Identify which cell holds the provided text, then report its (X, Y) central coordinate. 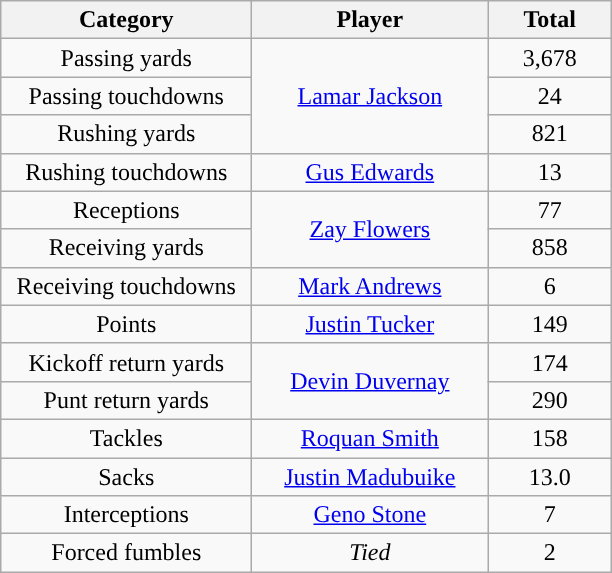
Tied (370, 553)
Receptions (126, 210)
Punt return yards (126, 400)
Kickoff return yards (126, 362)
7 (550, 515)
2 (550, 553)
13 (550, 172)
Rushing yards (126, 134)
821 (550, 134)
149 (550, 324)
858 (550, 248)
Rushing touchdowns (126, 172)
Zay Flowers (370, 229)
174 (550, 362)
Mark Andrews (370, 286)
77 (550, 210)
Devin Duvernay (370, 381)
Forced fumbles (126, 553)
Points (126, 324)
Sacks (126, 477)
Player (370, 20)
Total (550, 20)
3,678 (550, 58)
Receiving touchdowns (126, 286)
6 (550, 286)
Justin Tucker (370, 324)
Lamar Jackson (370, 96)
Category (126, 20)
Interceptions (126, 515)
Passing yards (126, 58)
Tackles (126, 438)
290 (550, 400)
158 (550, 438)
Receiving yards (126, 248)
Justin Madubuike (370, 477)
Geno Stone (370, 515)
24 (550, 96)
Roquan Smith (370, 438)
13.0 (550, 477)
Passing touchdowns (126, 96)
Gus Edwards (370, 172)
